Return the (x, y) coordinate for the center point of the cell that contains the specified text.  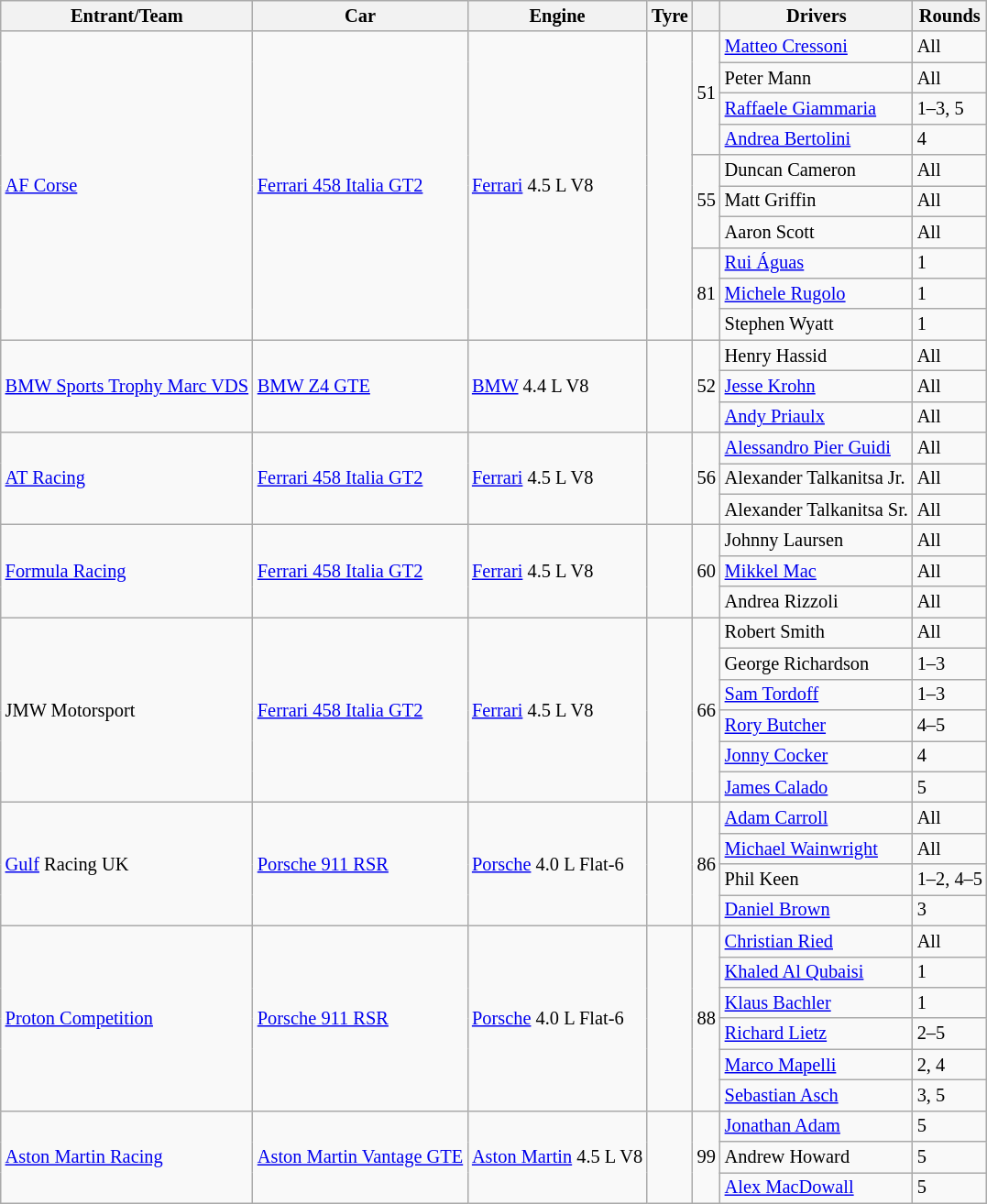
Aston Martin 4.5 L V8 (557, 1156)
Christian Ried (817, 941)
Andrew Howard (817, 1157)
81 (707, 293)
Jonathan Adam (817, 1126)
3 (949, 910)
Proton Competition (126, 1018)
4–5 (949, 725)
Mikkel Mac (817, 571)
Stephen Wyatt (817, 324)
Entrant/Team (126, 16)
Peter Mann (817, 78)
BMW Sports Trophy Marc VDS (126, 387)
88 (707, 1018)
60 (707, 570)
2–5 (949, 1034)
Rory Butcher (817, 725)
Khaled Al Qubaisi (817, 972)
James Calado (817, 787)
Duncan Cameron (817, 170)
Aaron Scott (817, 232)
Michael Wainwright (817, 848)
1–3, 5 (949, 108)
Aston Martin Vantage GTE (360, 1156)
Alexander Talkanitsa Jr. (817, 478)
Matt Griffin (817, 201)
Gulf Racing UK (126, 863)
Phil Keen (817, 880)
Daniel Brown (817, 910)
Formula Racing (126, 570)
52 (707, 387)
George Richardson (817, 663)
Jesse Krohn (817, 386)
1–2, 4–5 (949, 880)
Drivers (817, 16)
Robert Smith (817, 632)
3, 5 (949, 1095)
Richard Lietz (817, 1034)
86 (707, 863)
66 (707, 709)
Sam Tordoff (817, 695)
Alex MacDowall (817, 1188)
56 (707, 478)
Marco Mapelli (817, 1065)
Aston Martin Racing (126, 1156)
Alessandro Pier Guidi (817, 448)
Sebastian Asch (817, 1095)
Andy Priaulx (817, 417)
Johnny Laursen (817, 540)
Engine (557, 16)
Michele Rugolo (817, 293)
Jonny Cocker (817, 756)
Andrea Bertolini (817, 139)
Alexander Talkanitsa Sr. (817, 509)
Andrea Rizzoli (817, 602)
Adam Carroll (817, 817)
Tyre (670, 16)
AT Racing (126, 478)
JMW Motorsport (126, 709)
Rui Águas (817, 263)
BMW Z4 GTE (360, 387)
Raffaele Giammaria (817, 108)
AF Corse (126, 185)
Henry Hassid (817, 356)
Rounds (949, 16)
Car (360, 16)
55 (707, 202)
2, 4 (949, 1065)
BMW 4.4 L V8 (557, 387)
Klaus Bachler (817, 1002)
51 (707, 93)
Matteo Cressoni (817, 47)
99 (707, 1156)
